Return [X, Y] of the center of cell containing provided text 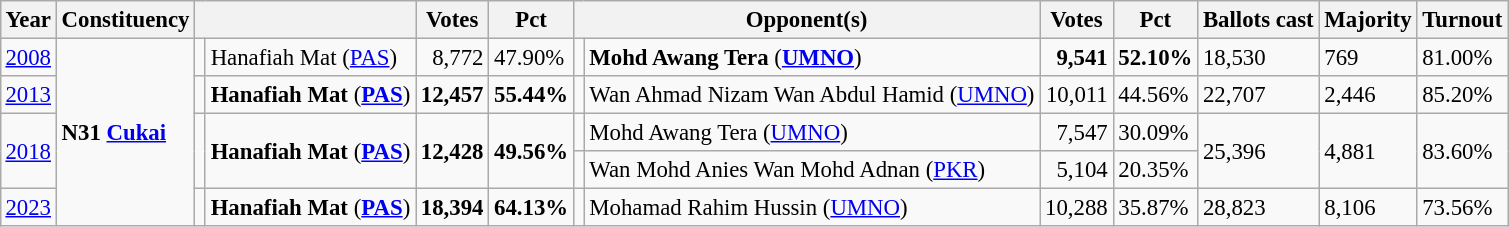
4,881 [1368, 152]
35.87% [1156, 208]
7,547 [1076, 133]
85.20% [1462, 95]
Mohamad Rahim Hussin (UMNO) [812, 208]
8,106 [1368, 208]
12,457 [452, 95]
30.09% [1156, 133]
2018 [28, 152]
73.56% [1462, 208]
10,288 [1076, 208]
25,396 [1258, 152]
28,823 [1258, 208]
2008 [28, 57]
2013 [28, 95]
64.13% [532, 208]
49.56% [532, 152]
44.56% [1156, 95]
Wan Ahmad Nizam Wan Abdul Hamid (UMNO) [812, 95]
5,104 [1076, 170]
2,446 [1368, 95]
52.10% [1156, 57]
10,011 [1076, 95]
81.00% [1462, 57]
N31 Cukai [125, 132]
Majority [1368, 20]
Turnout [1462, 20]
18,530 [1258, 57]
769 [1368, 57]
Opponent(s) [806, 20]
20.35% [1156, 170]
12,428 [452, 152]
Ballots cast [1258, 20]
Wan Mohd Anies Wan Mohd Adnan (PKR) [812, 170]
55.44% [532, 95]
Constituency [125, 20]
83.60% [1462, 152]
Year [28, 20]
8,772 [452, 57]
9,541 [1076, 57]
18,394 [452, 208]
2023 [28, 208]
22,707 [1258, 95]
47.90% [532, 57]
